Detect which cell encompasses the target text, then output its (X, Y) center coordinate. 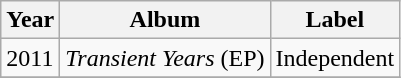
Label (335, 20)
Album (165, 20)
Year (30, 20)
Independent (335, 58)
2011 (30, 58)
Transient Years (EP) (165, 58)
